For the text-containing cell, return its midpoint in [X, Y] coordinate format. 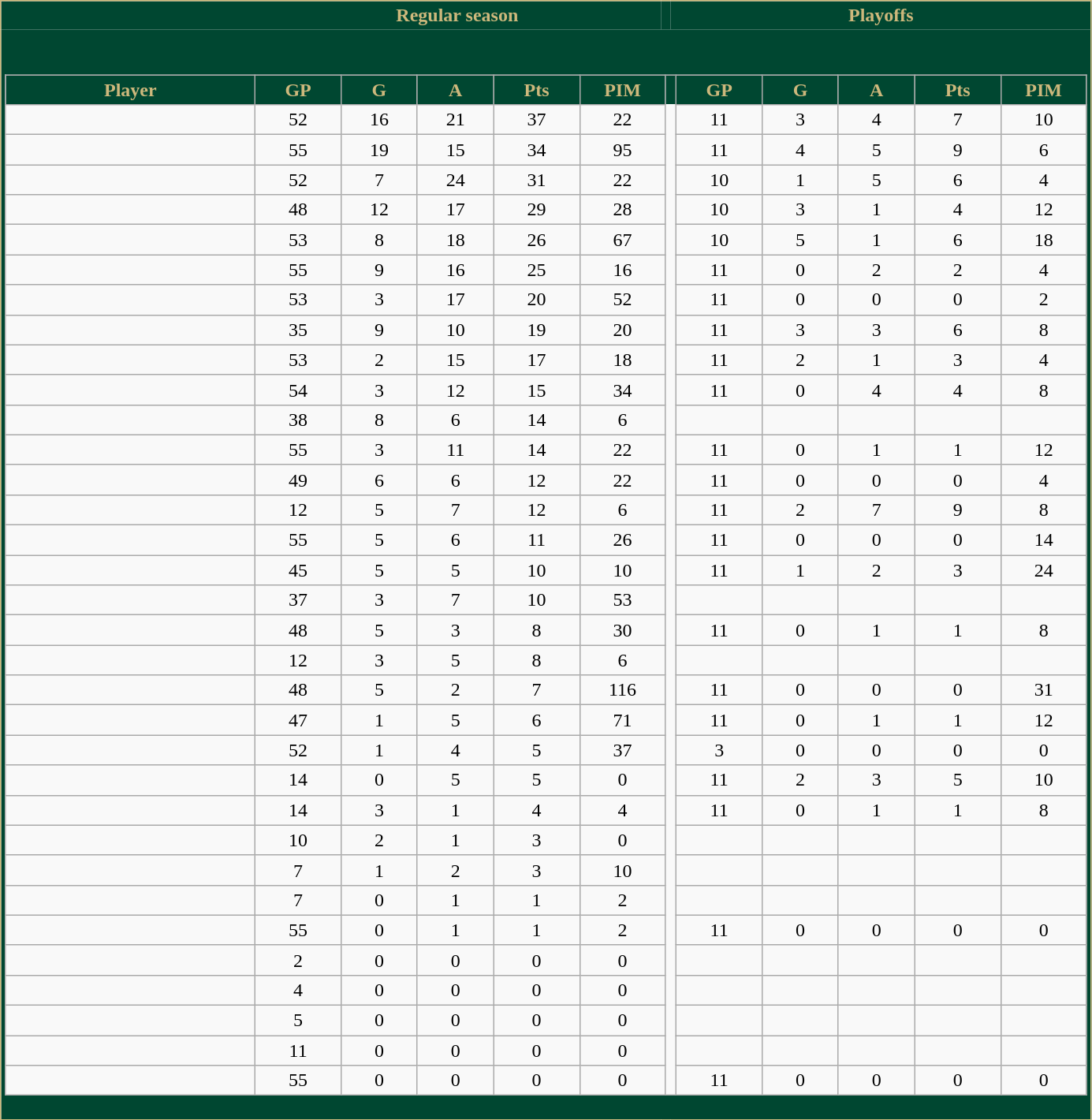
95 [623, 150]
35 [298, 330]
30 [623, 630]
28 [623, 210]
29 [536, 210]
116 [623, 690]
71 [623, 720]
38 [298, 420]
Player [131, 90]
Playoffs [881, 16]
49 [298, 480]
54 [298, 390]
21 [456, 120]
45 [298, 570]
47 [298, 720]
25 [536, 270]
Regular season [457, 16]
67 [623, 240]
